Provide the (X, Y) coordinate of the cell's center where the given text is located.  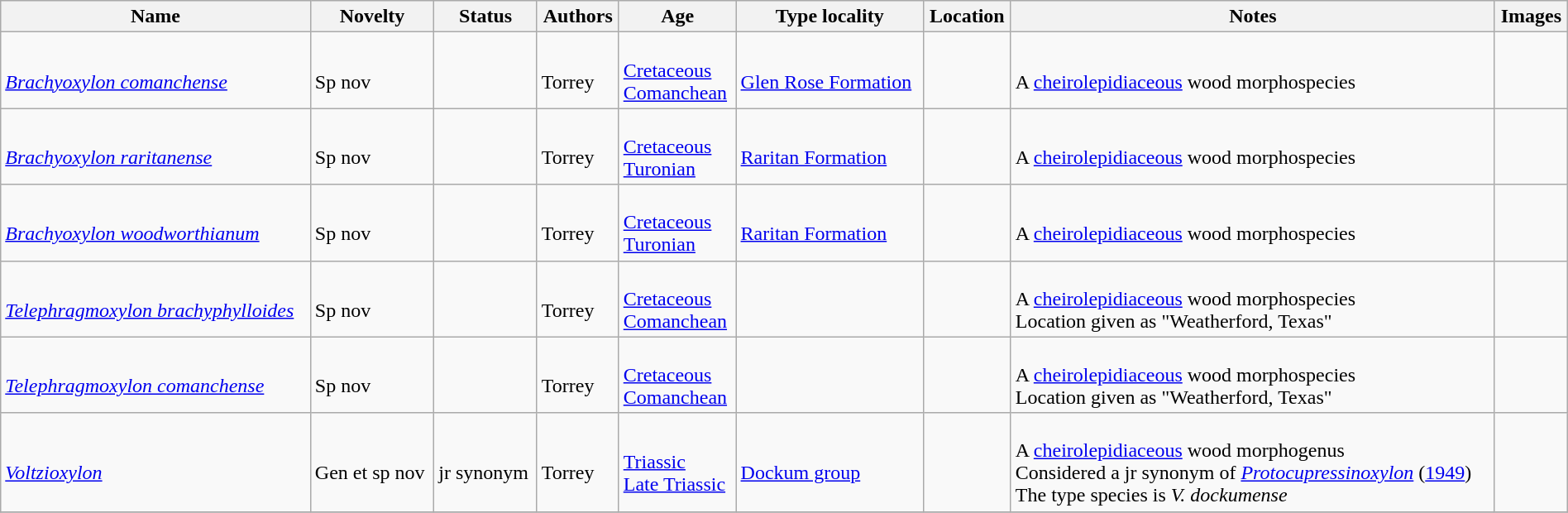
Type locality (829, 17)
A cheirolepidiaceous wood morphogenus Considered a jr synonym of Protocupressinoxylon (1949) The type species is V. dockumense (1252, 462)
Brachyoxylon raritanense (155, 146)
Triassic Late Triassic (677, 462)
Age (677, 17)
Telephragmoxylon brachyphylloides (155, 299)
Brachyoxylon comanchense (155, 70)
Status (486, 17)
Glen Rose Formation (829, 70)
Gen et sp nov (372, 462)
Brachyoxylon woodworthianum (155, 223)
Notes (1252, 17)
Authors (577, 17)
Location (967, 17)
Novelty (372, 17)
Images (1531, 17)
Dockum group (829, 462)
jr synonym (486, 462)
Voltzioxylon (155, 462)
Telephragmoxylon comanchense (155, 375)
Name (155, 17)
